Output the [X, Y] coordinate of the center of the cell containing the given text.  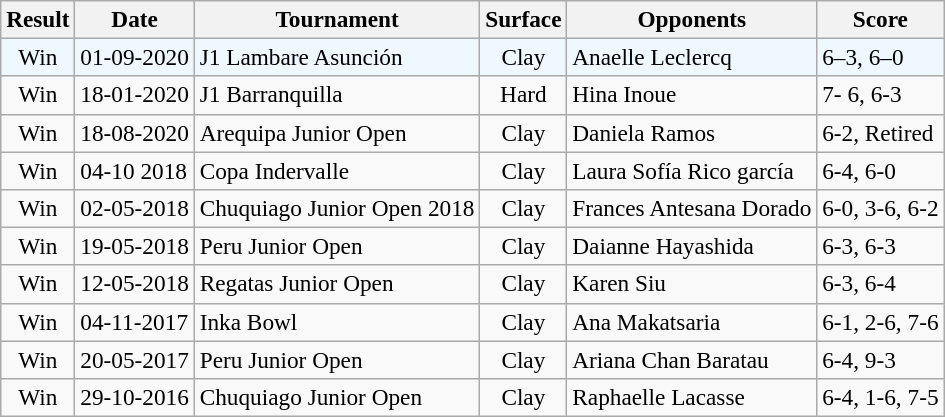
04-11-2017 [134, 322]
Hina Inoue [692, 95]
Result [38, 19]
6-3, 6-4 [880, 284]
Tournament [337, 19]
6-4, 9-3 [880, 359]
19-05-2018 [134, 246]
Anaelle Leclercq [692, 57]
29-10-2016 [134, 397]
Inka Bowl [337, 322]
Karen Siu [692, 284]
Hard [524, 95]
6-4, 6-0 [880, 170]
6-1, 2-6, 7-6 [880, 322]
Chuquiago Junior Open [337, 397]
20-05-2017 [134, 359]
6-4, 1-6, 7-5 [880, 397]
Regatas Junior Open [337, 284]
18-01-2020 [134, 95]
Arequipa Junior Open [337, 133]
Frances Antesana Dorado [692, 208]
01-09-2020 [134, 57]
J1 Barranquilla [337, 95]
6-0, 3-6, 6-2 [880, 208]
Daianne Hayashida [692, 246]
Date [134, 19]
Ana Makatsaria [692, 322]
18-08-2020 [134, 133]
6-2, Retired [880, 133]
04-10 2018 [134, 170]
Daniela Ramos [692, 133]
Chuquiago Junior Open 2018 [337, 208]
Opponents [692, 19]
12-05-2018 [134, 284]
Raphaelle Lacasse [692, 397]
02-05-2018 [134, 208]
7- 6, 6-3 [880, 95]
Laura Sofía Rico garcía [692, 170]
6-3, 6-3 [880, 246]
Surface [524, 19]
Score [880, 19]
Ariana Chan Baratau [692, 359]
Copa Indervalle [337, 170]
6–3, 6–0 [880, 57]
J1 Lambare Asunción [337, 57]
